Scan for the cell matching the given text and deliver its (x, y) coordinate at center. 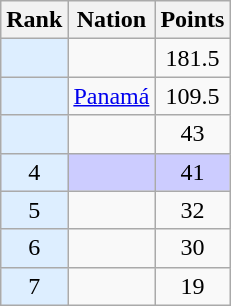
19 (192, 286)
181.5 (192, 58)
6 (34, 248)
Rank (34, 20)
Panamá (112, 96)
7 (34, 286)
5 (34, 210)
32 (192, 210)
Nation (112, 20)
Points (192, 20)
4 (34, 172)
43 (192, 134)
41 (192, 172)
30 (192, 248)
109.5 (192, 96)
